Determine the [x, y] coordinate at the center of the cell enclosing the given text.  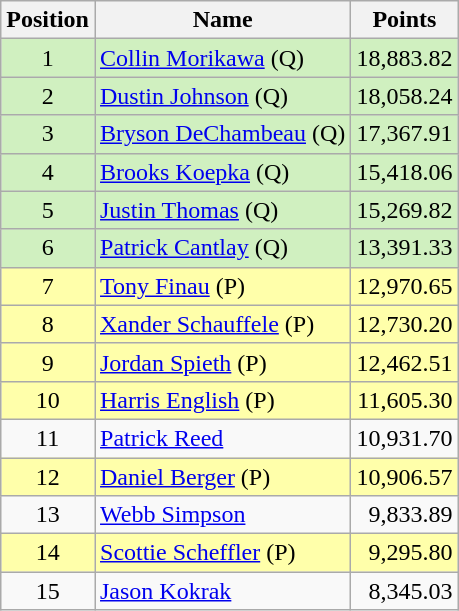
Patrick Cantlay (Q) [222, 248]
Patrick Reed [222, 438]
Points [404, 20]
Dustin Johnson (Q) [222, 96]
Justin Thomas (Q) [222, 210]
7 [48, 286]
Xander Schauffele (P) [222, 324]
14 [48, 553]
Daniel Berger (P) [222, 477]
Bryson DeChambeau (Q) [222, 134]
18,883.82 [404, 58]
Brooks Koepka (Q) [222, 172]
5 [48, 210]
13 [48, 515]
6 [48, 248]
Webb Simpson [222, 515]
12,462.51 [404, 362]
15,418.06 [404, 172]
18,058.24 [404, 96]
Harris English (P) [222, 400]
Name [222, 20]
10 [48, 400]
15 [48, 591]
1 [48, 58]
17,367.91 [404, 134]
Jordan Spieth (P) [222, 362]
2 [48, 96]
8 [48, 324]
9 [48, 362]
Jason Kokrak [222, 591]
9,295.80 [404, 553]
12,970.65 [404, 286]
12,730.20 [404, 324]
3 [48, 134]
9,833.89 [404, 515]
11 [48, 438]
4 [48, 172]
Position [48, 20]
Scottie Scheffler (P) [222, 553]
Tony Finau (P) [222, 286]
13,391.33 [404, 248]
10,906.57 [404, 477]
8,345.03 [404, 591]
12 [48, 477]
15,269.82 [404, 210]
Collin Morikawa (Q) [222, 58]
10,931.70 [404, 438]
11,605.30 [404, 400]
